Locate the cell with the specified text and output its [X, Y] center coordinate. 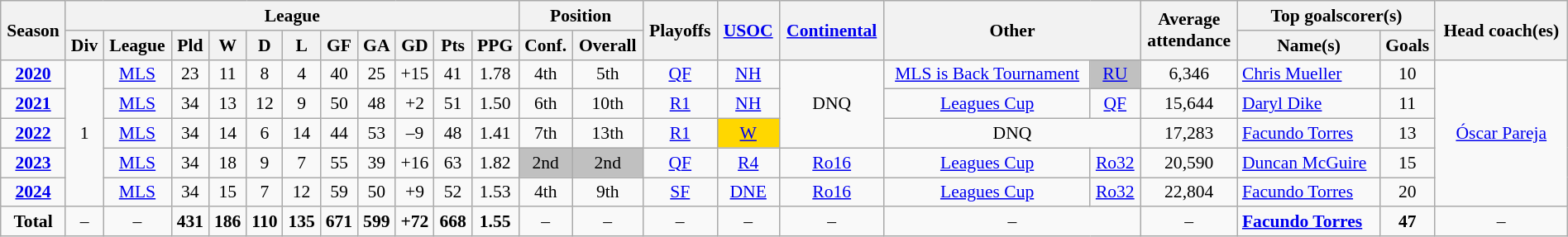
25 [377, 74]
23 [190, 74]
63 [453, 163]
2022 [33, 134]
10th [607, 104]
2020 [33, 74]
10 [1408, 74]
20,590 [1189, 163]
1.82 [495, 163]
15,644 [1189, 104]
5th [607, 74]
GD [415, 45]
431 [190, 222]
Season [33, 30]
6,346 [1189, 74]
55 [339, 163]
52 [453, 192]
53 [377, 134]
1 [84, 133]
Conf. [546, 45]
1.78 [495, 74]
44 [339, 134]
Playoffs [680, 30]
135 [301, 222]
9th [607, 192]
Name(s) [1308, 45]
+9 [415, 192]
51 [453, 104]
+2 [415, 104]
+72 [415, 222]
6th [546, 104]
Chris Mueller [1308, 74]
59 [339, 192]
47 [1408, 222]
Continental [832, 30]
1.50 [495, 104]
668 [453, 222]
1.53 [495, 192]
Top goalscorer(s) [1336, 16]
GF [339, 45]
Head coach(es) [1501, 30]
2023 [33, 163]
41 [453, 74]
2021 [33, 104]
Total [33, 222]
Pts [453, 45]
18 [228, 163]
Div [84, 45]
7th [546, 134]
Daryl Dike [1308, 104]
186 [228, 222]
22,804 [1189, 192]
SF [680, 192]
GA [377, 45]
Pld [190, 45]
13th [607, 134]
L [301, 45]
Average attendance [1189, 30]
D [265, 45]
2024 [33, 192]
PPG [495, 45]
+15 [415, 74]
USOC [748, 30]
40 [339, 74]
Óscar Pareja [1501, 133]
39 [377, 163]
Overall [607, 45]
MLS is Back Tournament [987, 74]
RU [1115, 74]
+16 [415, 163]
R4 [748, 163]
1.55 [495, 222]
6 [265, 134]
599 [377, 222]
110 [265, 222]
Position [581, 16]
–9 [415, 134]
4 [301, 74]
671 [339, 222]
Duncan McGuire [1308, 163]
1.41 [495, 134]
17,283 [1189, 134]
DNE [748, 192]
20 [1408, 192]
Other [1012, 30]
Goals [1408, 45]
8 [265, 74]
